Return the [X, Y] coordinate for the center point of the cell that contains the specified text.  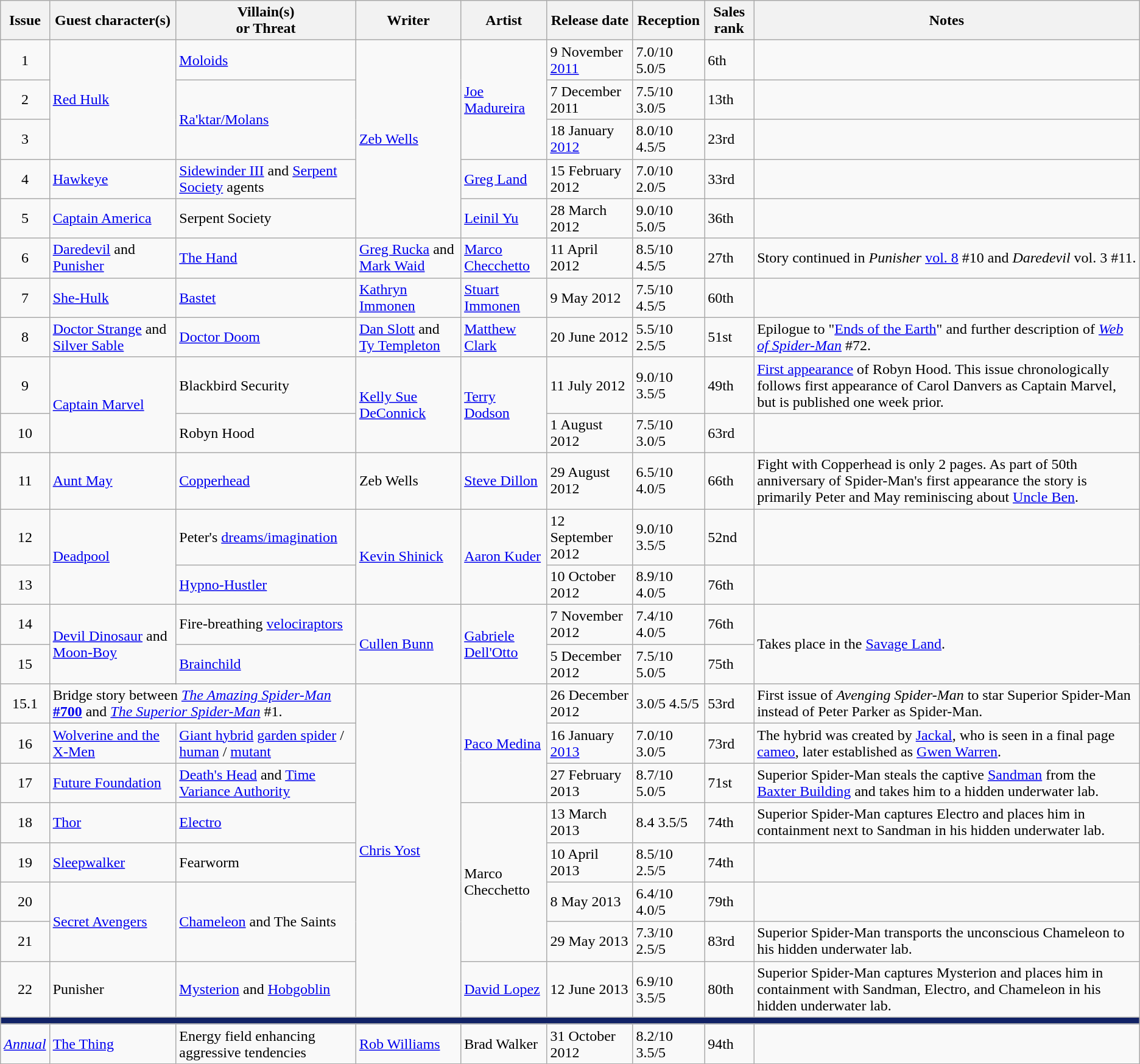
Aaron Kuder [504, 557]
Secret Avengers [113, 921]
29 August 2012 [589, 481]
Fearworm [266, 862]
10 April 2013 [589, 862]
Superior Spider-Man transports the unconscious Chameleon to his hidden underwater lab. [947, 942]
51st [730, 337]
Bridge story between The Amazing Spider-Man #700 and The Superior Spider-Man #1. [202, 704]
9.0/10 5.0/5 [669, 218]
7.5/10 5.0/5 [669, 664]
Steve Dillon [504, 481]
16 [25, 743]
13 [25, 585]
Punisher [113, 989]
5.5/10 2.5/5 [669, 337]
1 August 2012 [589, 432]
8.0/10 4.5/5 [669, 139]
Brad Walker [504, 1044]
Electro [266, 822]
18 [25, 822]
7.5/10 4.5/5 [669, 297]
6th [730, 60]
Writer [408, 21]
Gabriele Dell'Otto [504, 644]
Terry Dodson [504, 404]
Hypno-Hustler [266, 585]
Giant hybrid garden spider / human / mutant [266, 743]
Greg Rucka and Mark Waid [408, 258]
Paco Medina [504, 743]
73rd [730, 743]
13th [730, 100]
Deadpool [113, 557]
Issue [25, 21]
Superior Spider-Man steals the captive Sandman from the Baxter Building and takes him to a hidden underwater lab. [947, 783]
15 February 2012 [589, 179]
Takes place in the Savage Land. [947, 644]
80th [730, 989]
33rd [730, 179]
Rob Williams [408, 1044]
Death's Head and Time Variance Authority [266, 783]
14 [25, 625]
Captain America [113, 218]
Sidewinder III and Serpent Society agents [266, 179]
Superior Spider-Man captures Electro and places him in containment next to Sandman in his hidden underwater lab. [947, 822]
Annual [25, 1044]
Chameleon and The Saints [266, 921]
The hybrid was created by Jackal, who is seen in a final page cameo, later established as Gwen Warren. [947, 743]
52nd [730, 537]
60th [730, 297]
8.5/10 4.5/5 [669, 258]
5 December 2012 [589, 664]
3 [25, 139]
Leinil Yu [504, 218]
20 [25, 901]
12 September 2012 [589, 537]
7.0/10 5.0/5 [669, 60]
Artist [504, 21]
Bastet [266, 297]
6 [25, 258]
18 January 2012 [589, 139]
Epilogue to "Ends of the Earth" and further description of Web of Spider-Man #72. [947, 337]
Daredevil and Punisher [113, 258]
David Lopez [504, 989]
8.4 3.5/5 [669, 822]
7 December 2011 [589, 100]
22 [25, 989]
21 [25, 942]
Notes [947, 21]
Superior Spider-Man captures Mysterion and places him in containment with Sandman, Electro, and Chameleon in his hidden underwater lab. [947, 989]
First issue of Avenging Spider-Man to star Superior Spider-Man instead of Peter Parker as Spider-Man. [947, 704]
4 [25, 179]
8.9/10 4.0/5 [669, 585]
Story continued in Punisher vol. 8 #10 and Daredevil vol. 3 #11. [947, 258]
Robyn Hood [266, 432]
Sleepwalker [113, 862]
Doctor Strange and Silver Sable [113, 337]
Devil Dinosaur and Moon-Boy [113, 644]
15 [25, 664]
Serpent Society [266, 218]
8 May 2013 [589, 901]
83rd [730, 942]
Kevin Shinick [408, 557]
Thor [113, 822]
26 December 2012 [589, 704]
9 [25, 385]
10 [25, 432]
Kathryn Immonen [408, 297]
5 [25, 218]
12 June 2013 [589, 989]
Villain(s) or Threat [266, 21]
Joe Madureira [504, 100]
8 [25, 337]
9 May 2012 [589, 297]
Energy field enhancingaggressive tendencies [266, 1044]
11 July 2012 [589, 385]
Chris Yost [408, 851]
Cullen Bunn [408, 644]
Brainchild [266, 664]
7.3/10 2.5/5 [669, 942]
Fire-breathing velociraptors [266, 625]
3.0/5 4.5/5 [669, 704]
Blackbird Security [266, 385]
29 May 2013 [589, 942]
Sales rank [730, 21]
11 April 2012 [589, 258]
Kelly Sue DeConnick [408, 404]
36th [730, 218]
20 June 2012 [589, 337]
Ra'ktar/Molans [266, 119]
10 October 2012 [589, 585]
66th [730, 481]
11 [25, 481]
7.4/10 4.0/5 [669, 625]
Wolverine and the X-Men [113, 743]
63rd [730, 432]
53rd [730, 704]
28 March 2012 [589, 218]
Mysterion and Hobgoblin [266, 989]
Aunt May [113, 481]
She-Hulk [113, 297]
27th [730, 258]
Guest character(s) [113, 21]
13 March 2013 [589, 822]
27 February 2013 [589, 783]
Reception [669, 21]
9 November 2011 [589, 60]
2 [25, 100]
79th [730, 901]
Copperhead [266, 481]
7.0/10 2.0/5 [669, 179]
16 January 2013 [589, 743]
Greg Land [504, 179]
Red Hulk [113, 100]
Peter's dreams/imagination [266, 537]
Release date [589, 21]
19 [25, 862]
7 November 2012 [589, 625]
75th [730, 664]
31 October 2012 [589, 1044]
12 [25, 537]
94th [730, 1044]
Moloids [266, 60]
6.9/10 3.5/5 [669, 989]
17 [25, 783]
8.5/10 2.5/5 [669, 862]
23rd [730, 139]
8.7/10 5.0/5 [669, 783]
6.5/10 4.0/5 [669, 481]
Captain Marvel [113, 404]
Hawkeye [113, 179]
Matthew Clark [504, 337]
Dan Slott andTy Templeton [408, 337]
8.2/103.5/5 [669, 1044]
The Hand [266, 258]
7 [25, 297]
49th [730, 385]
6.4/10 4.0/5 [669, 901]
71st [730, 783]
Future Foundation [113, 783]
15.1 [25, 704]
7.0/10 3.0/5 [669, 743]
The Thing [113, 1044]
Stuart Immonen [504, 297]
Doctor Doom [266, 337]
1 [25, 60]
